For the text-containing cell, return its midpoint in (X, Y) coordinate format. 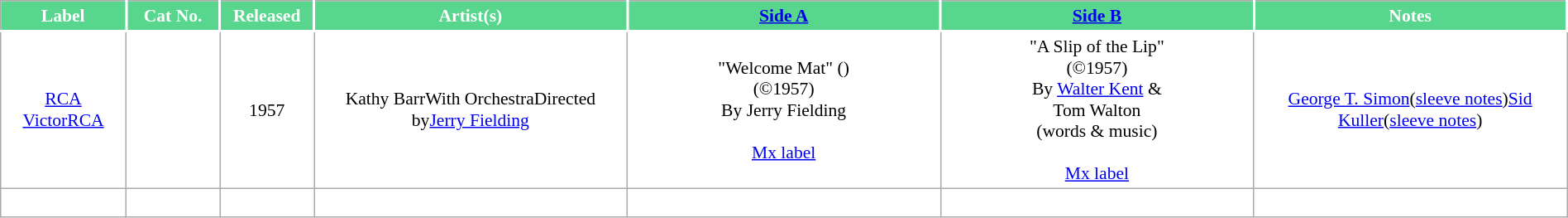
Kathy BarrWith OrchestraDirected byJerry Fielding (471, 109)
Cat No. (173, 16)
Released (267, 16)
RCA VictorRCA (64, 109)
1957 (267, 109)
Notes (1411, 16)
"Welcome Mat" ()(©1957)By Jerry FieldingMx label (784, 109)
Artist(s) (471, 16)
Side A (784, 16)
Side B (1097, 16)
George T. Simon(sleeve notes)Sid Kuller(sleeve notes) (1411, 109)
"A Slip of the Lip"(©1957)By Walter Kent &Tom Walton(words & music) Mx label (1097, 109)
Label (64, 16)
